Extract the (X, Y) coordinate from the center of the cell holding the provided text.  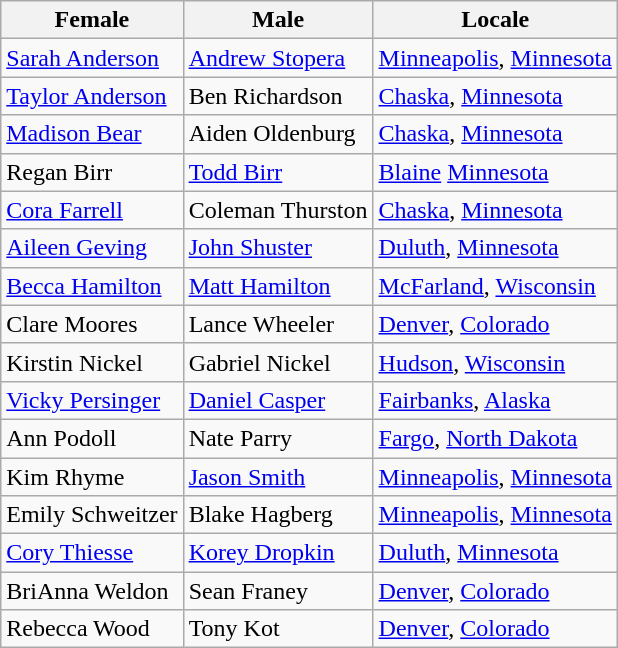
Vicky Persinger (92, 400)
Kim Rhyme (92, 477)
Madison Bear (92, 134)
Cora Farrell (92, 210)
Daniel Casper (278, 400)
Aiden Oldenburg (278, 134)
Ann Podoll (92, 438)
Kirstin Nickel (92, 362)
Jason Smith (278, 477)
Nate Parry (278, 438)
Andrew Stopera (278, 58)
Tony Kot (278, 629)
Gabriel Nickel (278, 362)
Emily Schweitzer (92, 515)
Locale (495, 20)
Rebecca Wood (92, 629)
Female (92, 20)
Ben Richardson (278, 96)
McFarland, Wisconsin (495, 286)
Hudson, Wisconsin (495, 362)
Becca Hamilton (92, 286)
Fairbanks, Alaska (495, 400)
John Shuster (278, 248)
Taylor Anderson (92, 96)
Regan Birr (92, 172)
BriAnna Weldon (92, 591)
Matt Hamilton (278, 286)
Sarah Anderson (92, 58)
Lance Wheeler (278, 324)
Fargo, North Dakota (495, 438)
Cory Thiesse (92, 553)
Coleman Thurston (278, 210)
Male (278, 20)
Todd Birr (278, 172)
Korey Dropkin (278, 553)
Sean Franey (278, 591)
Blake Hagberg (278, 515)
Aileen Geving (92, 248)
Clare Moores (92, 324)
Blaine Minnesota (495, 172)
